Output the [X, Y] coordinate of the center of the cell containing the given text.  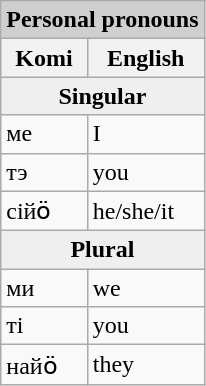
he/she/it [146, 211]
I [146, 134]
English [146, 58]
Personal pronouns [102, 20]
they [146, 365]
Komi [44, 58]
Singular [102, 96]
ме [44, 134]
сійӧ [44, 211]
ми [44, 288]
Plural [102, 250]
найӧ [44, 365]
we [146, 288]
ті [44, 326]
тэ [44, 172]
